Scan for the cell matching the given text and deliver its (x, y) coordinate at center. 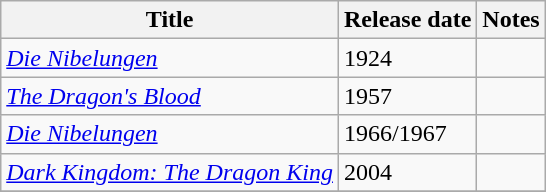
1924 (407, 58)
The Dragon's Blood (170, 96)
Release date (407, 20)
1966/1967 (407, 134)
2004 (407, 172)
Title (170, 20)
1957 (407, 96)
Notes (511, 20)
Dark Kingdom: The Dragon King (170, 172)
